Detect which cell encompasses the target text, then output its [X, Y] center coordinate. 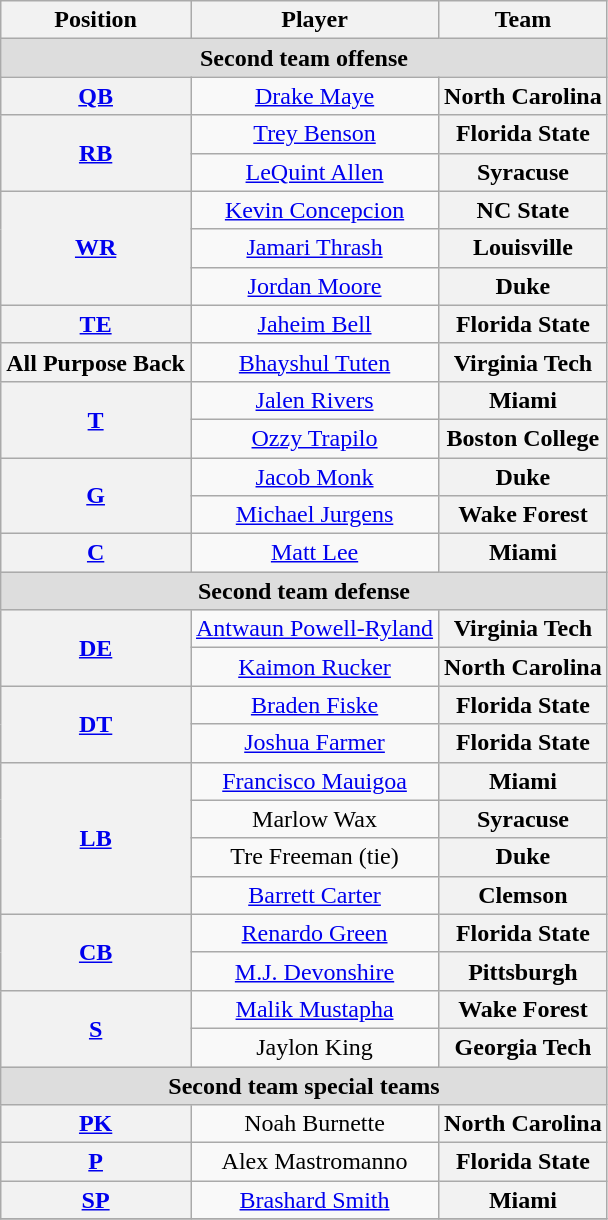
P [96, 1162]
S [96, 1028]
Second team special teams [304, 1085]
Jordan Moore [314, 286]
Jamari Thrash [314, 248]
Georgia Tech [524, 1047]
Kaimon Rucker [314, 667]
DT [96, 724]
Louisville [524, 248]
Noah Burnette [314, 1124]
Jaylon King [314, 1047]
Barrett Carter [314, 895]
Second team defense [304, 591]
SP [96, 1200]
Michael Jurgens [314, 515]
Matt Lee [314, 553]
Ozzy Trapilo [314, 438]
Second team offense [304, 58]
Braden Fiske [314, 705]
Boston College [524, 438]
Brashard Smith [314, 1200]
Jacob Monk [314, 477]
Antwaun Powell-Ryland [314, 629]
Clemson [524, 895]
Bhayshul Tuten [314, 362]
NC State [524, 210]
WR [96, 248]
QB [96, 96]
Position [96, 20]
CB [96, 952]
LB [96, 838]
Pittsburgh [524, 971]
Francisco Mauigoa [314, 781]
DE [96, 648]
Alex Mastromanno [314, 1162]
All Purpose Back [96, 362]
Kevin Concepcion [314, 210]
Renardo Green [314, 933]
TE [96, 324]
Malik Mustapha [314, 1009]
Jalen Rivers [314, 400]
Jaheim Bell [314, 324]
T [96, 419]
G [96, 496]
Drake Maye [314, 96]
PK [96, 1124]
Joshua Farmer [314, 743]
Player [314, 20]
RB [96, 153]
Trey Benson [314, 134]
C [96, 553]
M.J. Devonshire [314, 971]
LeQuint Allen [314, 172]
Tre Freeman (tie) [314, 857]
Marlow Wax [314, 819]
Team [524, 20]
